Detect which cell encompasses the target text, then output its (X, Y) center coordinate. 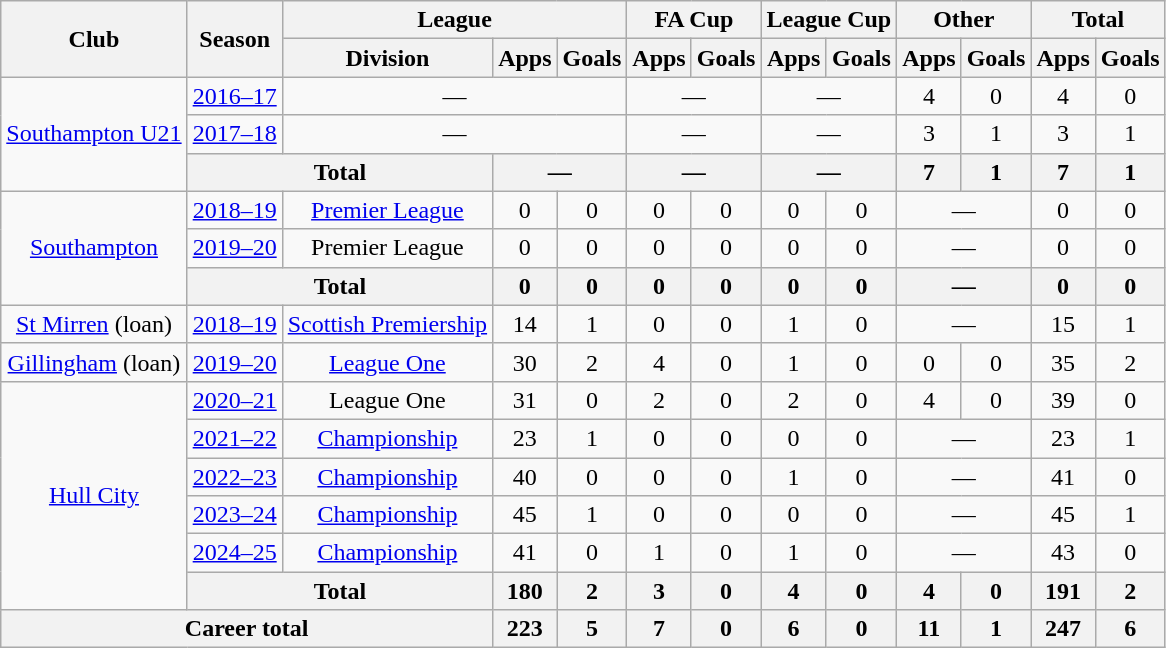
2020–21 (234, 400)
15 (1063, 324)
247 (1063, 629)
Southampton U21 (94, 134)
2021–22 (234, 438)
2017–18 (234, 134)
35 (1063, 362)
43 (1063, 553)
2016–17 (234, 96)
Other (964, 20)
2023–24 (234, 515)
St Mirren (loan) (94, 324)
30 (525, 362)
Division (387, 58)
40 (525, 477)
FA Cup (694, 20)
191 (1063, 591)
223 (525, 629)
14 (525, 324)
Hull City (94, 495)
League Cup (829, 20)
Gillingham (loan) (94, 362)
Club (94, 39)
2024–25 (234, 553)
Season (234, 39)
Southampton (94, 248)
31 (525, 400)
39 (1063, 400)
2022–23 (234, 477)
11 (929, 629)
League (454, 20)
Career total (247, 629)
Scottish Premiership (387, 324)
5 (592, 629)
180 (525, 591)
